Return [X, Y] of the center of cell containing provided text 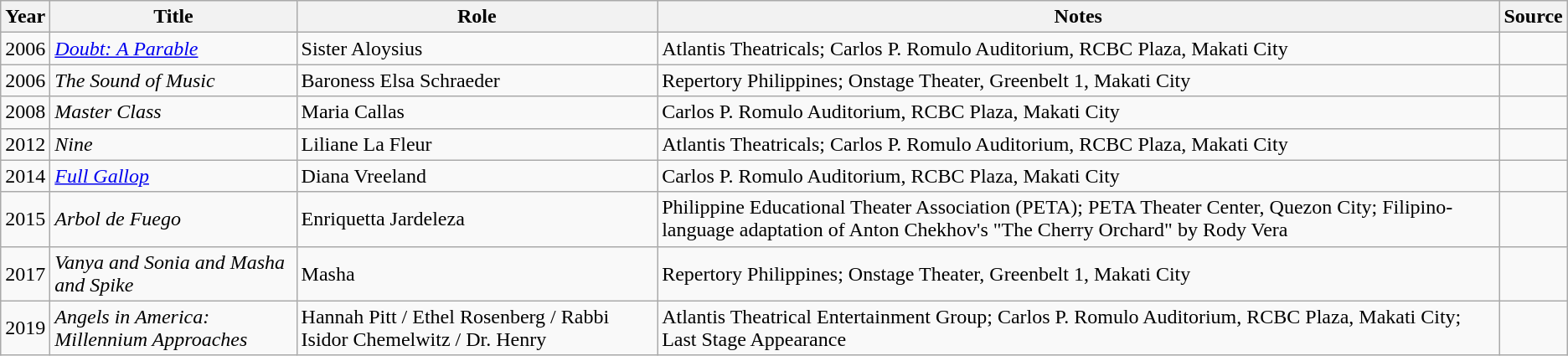
Notes [1079, 17]
Diana Vreeland [477, 176]
Full Gallop [173, 176]
Doubt: A Parable [173, 49]
2012 [25, 144]
2019 [25, 328]
Master Class [173, 112]
The Sound of Music [173, 80]
Enriquetta Jardeleza [477, 219]
2015 [25, 219]
Title [173, 17]
Sister Aloysius [477, 49]
2014 [25, 176]
Arbol de Fuego [173, 219]
Baroness Elsa Schraeder [477, 80]
Vanya and Sonia and Masha and Spike [173, 273]
Role [477, 17]
Nine [173, 144]
Year [25, 17]
Atlantis Theatrical Entertainment Group; Carlos P. Romulo Auditorium, RCBC Plaza, Makati City; Last Stage Appearance [1079, 328]
Source [1533, 17]
2008 [25, 112]
Angels in America: Millennium Approaches [173, 328]
Masha [477, 273]
Hannah Pitt / Ethel Rosenberg / Rabbi Isidor Chemelwitz / Dr. Henry [477, 328]
Maria Callas [477, 112]
2017 [25, 273]
Liliane La Fleur [477, 144]
